Scan for the cell matching the given text and deliver its (X, Y) coordinate at center. 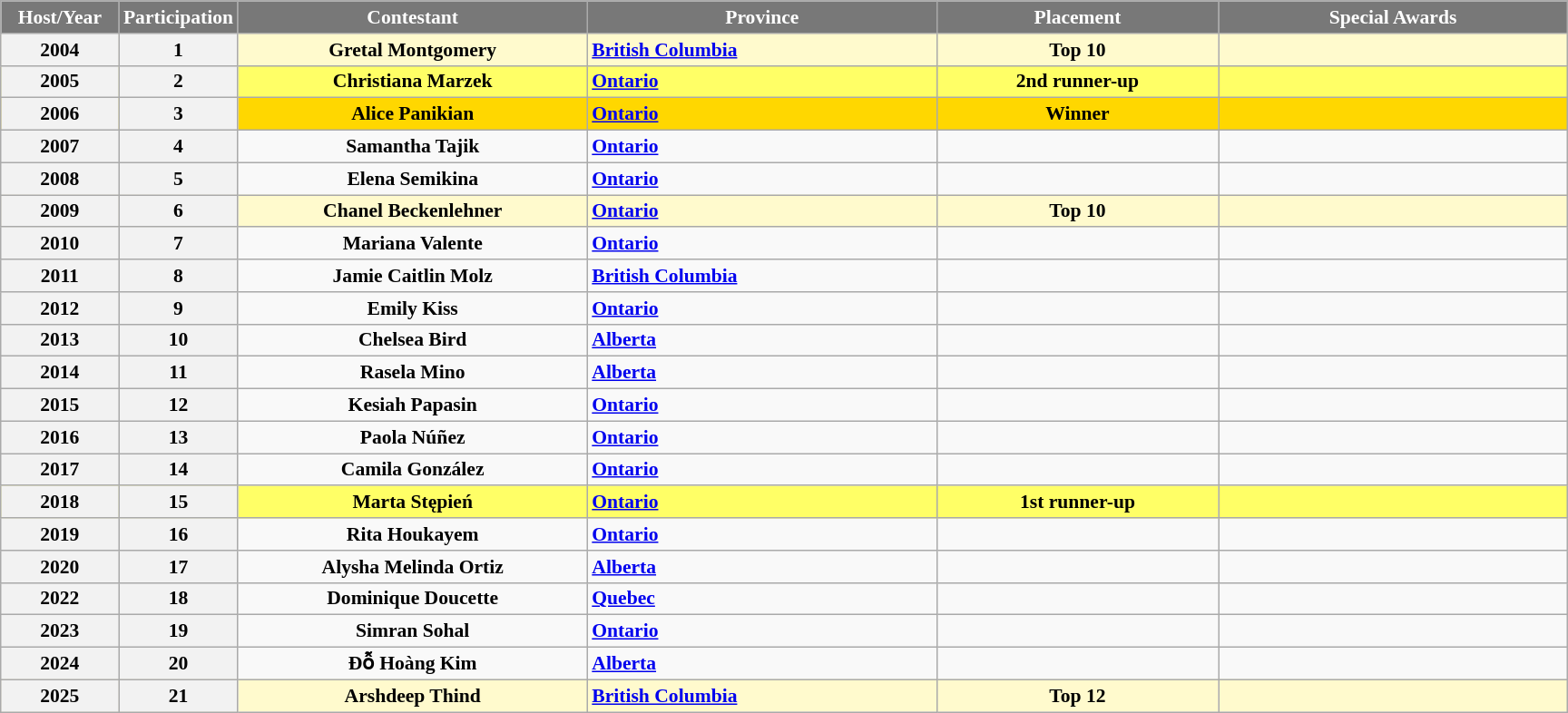
Participation (178, 17)
11 (178, 373)
18 (178, 599)
Paola Núñez (412, 437)
Rasela Mino (412, 373)
2010 (60, 244)
9 (178, 308)
Alysha Melinda Ortiz (412, 567)
Chanel Beckenlehner (412, 211)
13 (178, 437)
Alice Panikian (412, 114)
12 (178, 405)
2004 (60, 50)
2nd runner-up (1077, 82)
2 (178, 82)
2012 (60, 308)
Arshdeep Thind (412, 696)
Christiana Marzek (412, 82)
2011 (60, 276)
Gretal Montgomery (412, 50)
Top 12 (1077, 696)
5 (178, 179)
Marta Stępień (412, 503)
Đỗ Hoàng Kim (412, 664)
Emily Kiss (412, 308)
2025 (60, 696)
2024 (60, 664)
Province (762, 17)
2017 (60, 470)
10 (178, 340)
2015 (60, 405)
2014 (60, 373)
Host/Year (60, 17)
15 (178, 503)
Camila González (412, 470)
2008 (60, 179)
21 (178, 696)
2005 (60, 82)
1 (178, 50)
4 (178, 147)
16 (178, 534)
Jamie Caitlin Molz (412, 276)
20 (178, 664)
Contestant (412, 17)
7 (178, 244)
1st runner-up (1077, 503)
Winner (1077, 114)
Simran Sohal (412, 631)
2022 (60, 599)
2007 (60, 147)
17 (178, 567)
8 (178, 276)
Mariana Valente (412, 244)
2016 (60, 437)
2023 (60, 631)
2009 (60, 211)
2006 (60, 114)
2019 (60, 534)
Dominique Doucette (412, 599)
Quebec (762, 599)
6 (178, 211)
19 (178, 631)
Special Awards (1392, 17)
Placement (1077, 17)
2013 (60, 340)
14 (178, 470)
Rita Houkayem (412, 534)
Chelsea Bird (412, 340)
Elena Semikina (412, 179)
3 (178, 114)
Samantha Tajik (412, 147)
2020 (60, 567)
2018 (60, 503)
Kesiah Papasin (412, 405)
